Provide the (X, Y) coordinate of the cell's center where the given text is located.  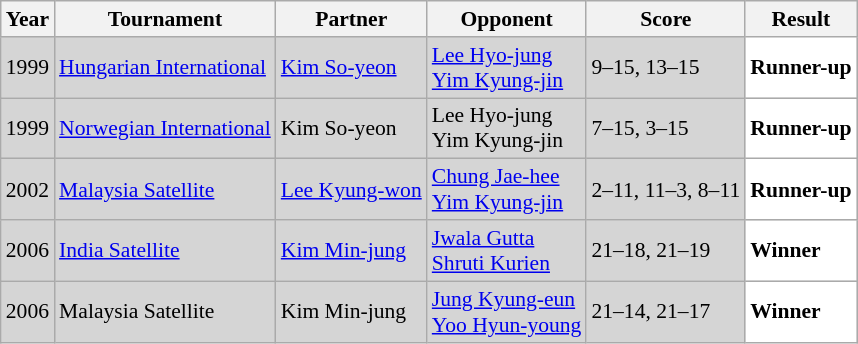
7–15, 3–15 (666, 128)
Norwegian International (165, 128)
9–15, 13–15 (666, 68)
2–11, 11–3, 8–11 (666, 190)
Partner (352, 19)
21–14, 21–17 (666, 312)
Jwala Gutta Shruti Kurien (507, 250)
Chung Jae-hee Yim Kyung-jin (507, 190)
Year (28, 19)
Score (666, 19)
Hungarian International (165, 68)
21–18, 21–19 (666, 250)
Lee Kyung-won (352, 190)
Result (800, 19)
2002 (28, 190)
India Satellite (165, 250)
Tournament (165, 19)
Jung Kyung-eun Yoo Hyun-young (507, 312)
Opponent (507, 19)
